Find where the given text appears and provide that cell's center as (x, y) coordinate. 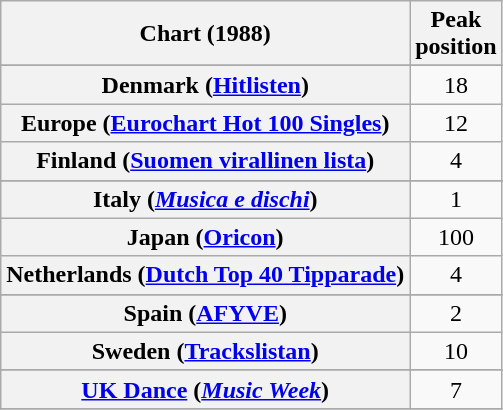
Denmark (Hitlisten) (206, 85)
UK Dance (Music Week) (206, 389)
12 (456, 123)
18 (456, 85)
Finland (Suomen virallinen lista) (206, 161)
7 (456, 389)
1 (456, 199)
Spain (AFYVE) (206, 313)
Europe (Eurochart Hot 100 Singles) (206, 123)
10 (456, 351)
2 (456, 313)
Italy (Musica e dischi) (206, 199)
100 (456, 237)
Chart (1988) (206, 34)
Japan (Oricon) (206, 237)
Peakposition (456, 34)
Sweden (Trackslistan) (206, 351)
Netherlands (Dutch Top 40 Tipparade) (206, 275)
